Return (x, y) of the center of cell containing provided text 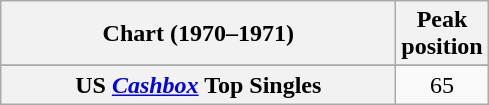
Chart (1970–1971) (198, 34)
65 (442, 85)
Peakposition (442, 34)
US Cashbox Top Singles (198, 85)
